For the text-containing cell, return its midpoint in (X, Y) coordinate format. 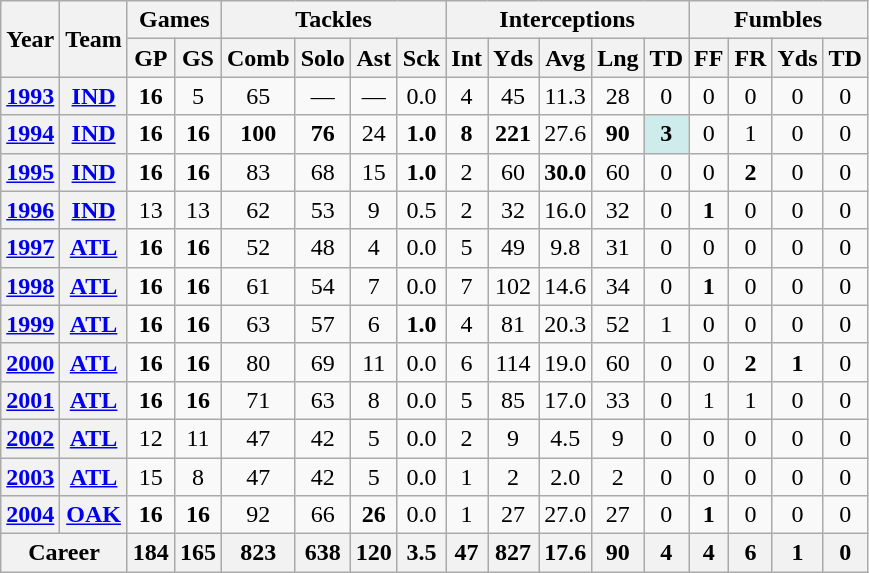
GS (198, 58)
221 (514, 134)
83 (258, 172)
85 (514, 400)
Comb (258, 58)
34 (618, 286)
114 (514, 362)
165 (198, 553)
1996 (30, 210)
26 (374, 515)
2004 (30, 515)
30.0 (566, 172)
2001 (30, 400)
FR (750, 58)
17.6 (566, 553)
1994 (30, 134)
Year (30, 39)
17.0 (566, 400)
Interceptions (568, 20)
48 (322, 248)
61 (258, 286)
76 (322, 134)
GP (150, 58)
2000 (30, 362)
57 (322, 324)
Team (94, 39)
11.3 (566, 96)
1993 (30, 96)
100 (258, 134)
3 (666, 134)
Avg (566, 58)
4.5 (566, 438)
Int (467, 58)
80 (258, 362)
184 (150, 553)
2003 (30, 477)
53 (322, 210)
27.0 (566, 515)
81 (514, 324)
54 (322, 286)
Career (64, 553)
33 (618, 400)
827 (514, 553)
16.0 (566, 210)
FF (708, 58)
24 (374, 134)
638 (322, 553)
0.5 (421, 210)
Tackles (333, 20)
66 (322, 515)
102 (514, 286)
2.0 (566, 477)
1995 (30, 172)
49 (514, 248)
Games (174, 20)
20.3 (566, 324)
62 (258, 210)
12 (150, 438)
92 (258, 515)
Lng (618, 58)
Ast (374, 58)
OAK (94, 515)
71 (258, 400)
19.0 (566, 362)
3.5 (421, 553)
1997 (30, 248)
45 (514, 96)
68 (322, 172)
Solo (322, 58)
Sck (421, 58)
69 (322, 362)
Fumbles (778, 20)
28 (618, 96)
2002 (30, 438)
31 (618, 248)
1998 (30, 286)
27.6 (566, 134)
120 (374, 553)
9.8 (566, 248)
14.6 (566, 286)
1999 (30, 324)
823 (258, 553)
65 (258, 96)
